Detect which cell encompasses the target text, then output its [X, Y] center coordinate. 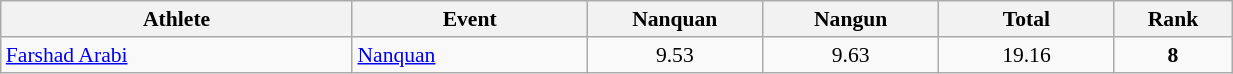
19.16 [1027, 55]
Event [469, 19]
Total [1027, 19]
9.63 [851, 55]
Rank [1172, 19]
Athlete [177, 19]
8 [1172, 55]
9.53 [675, 55]
Nangun [851, 19]
Farshad Arabi [177, 55]
